Return the [X, Y] coordinate for the center point of the cell that contains the specified text.  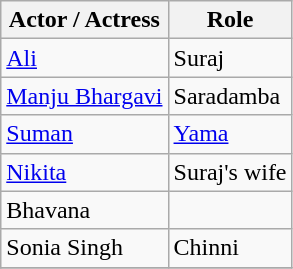
Ali [84, 58]
Sonia Singh [84, 248]
Saradamba [230, 96]
Nikita [84, 172]
Yama [230, 134]
Role [230, 20]
Suman [84, 134]
Manju Bhargavi [84, 96]
Suraj [230, 58]
Actor / Actress [84, 20]
Suraj's wife [230, 172]
Bhavana [84, 210]
Chinni [230, 248]
